Extract the (x, y) coordinate from the center of the cell holding the provided text.  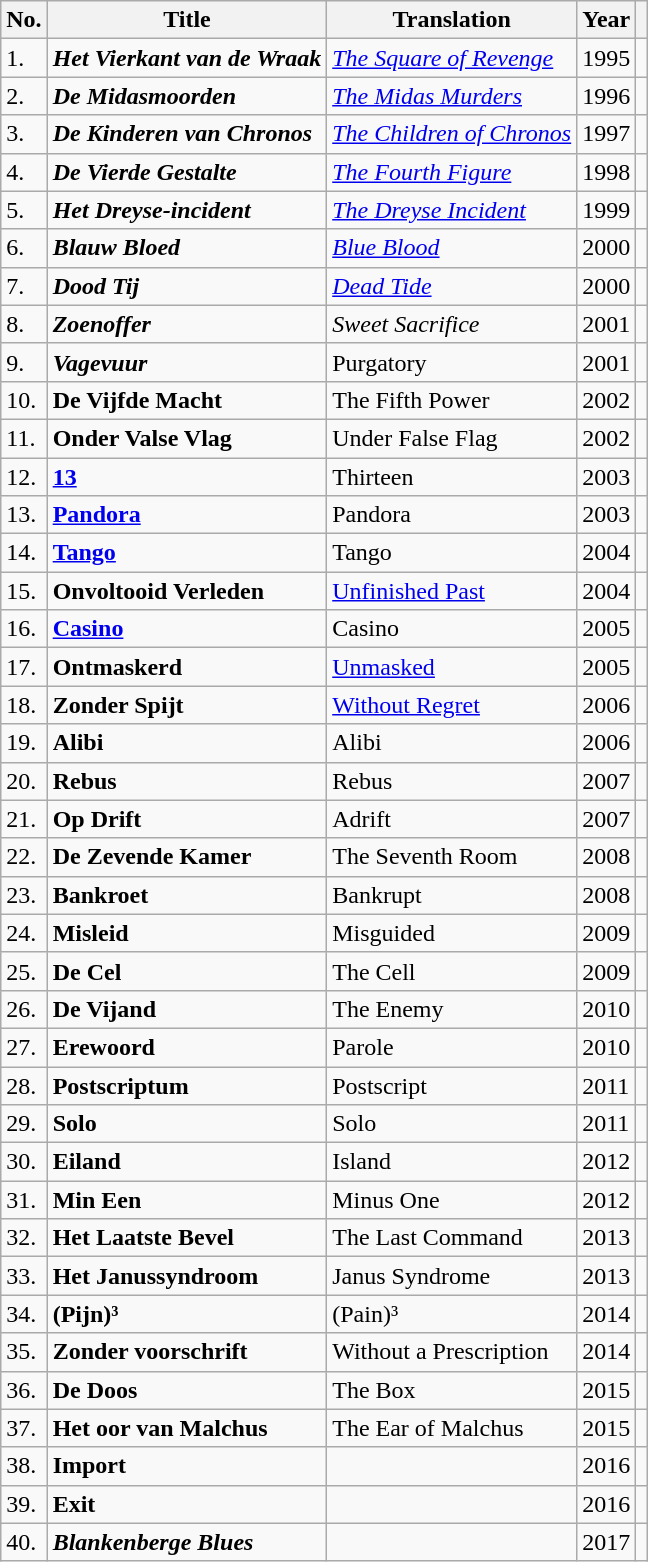
30. (24, 1162)
40. (24, 1542)
Unmasked (452, 667)
De Vierde Gestalte (187, 172)
No. (24, 20)
33. (24, 1276)
14. (24, 553)
4. (24, 172)
11. (24, 438)
Onder Valse Vlag (187, 438)
Postscript (452, 1085)
Bankrupt (452, 895)
Ontmaskerd (187, 667)
De Kinderen van Chronos (187, 134)
The Children of Chronos (452, 134)
1997 (606, 134)
Unfinished Past (452, 591)
Misguided (452, 933)
3. (24, 134)
22. (24, 857)
1998 (606, 172)
Het Laatste Bevel (187, 1238)
Adrift (452, 819)
10. (24, 400)
1996 (606, 96)
Without Regret (452, 705)
37. (24, 1428)
The Enemy (452, 1009)
Minus One (452, 1200)
De Doos (187, 1390)
The Fifth Power (452, 400)
Thirteen (452, 477)
Op Drift (187, 819)
Without a Prescription (452, 1352)
De Vijfde Macht (187, 400)
Het oor van Malchus (187, 1428)
2017 (606, 1542)
20. (24, 781)
The Square of Revenge (452, 58)
The Ear of Malchus (452, 1428)
De Cel (187, 971)
(Pijn)³ (187, 1314)
Min Een (187, 1200)
The Seventh Room (452, 857)
1999 (606, 210)
Year (606, 20)
9. (24, 362)
21. (24, 819)
Het Dreyse-incident (187, 210)
The Last Command (452, 1238)
15. (24, 591)
39. (24, 1504)
Dead Tide (452, 286)
Janus Syndrome (452, 1276)
6. (24, 248)
Zonder voorschrift (187, 1352)
25. (24, 971)
7. (24, 286)
26. (24, 1009)
Import (187, 1466)
Misleid (187, 933)
5. (24, 210)
Sweet Sacrifice (452, 324)
Island (452, 1162)
8. (24, 324)
1. (24, 58)
Under False Flag (452, 438)
The Fourth Figure (452, 172)
27. (24, 1047)
The Box (452, 1390)
Zoenoffer (187, 324)
Parole (452, 1047)
Blauw Bloed (187, 248)
Exit (187, 1504)
19. (24, 743)
Blankenberge Blues (187, 1542)
De Vijand (187, 1009)
1995 (606, 58)
Erewoord (187, 1047)
16. (24, 629)
13. (24, 515)
Dood Tij (187, 286)
Vagevuur (187, 362)
Zonder Spijt (187, 705)
De Zevende Kamer (187, 857)
13 (187, 477)
34. (24, 1314)
The Cell (452, 971)
23. (24, 895)
Het Janussyndroom (187, 1276)
Onvoltooid Verleden (187, 591)
38. (24, 1466)
24. (24, 933)
Eiland (187, 1162)
Bankroet (187, 895)
Postscriptum (187, 1085)
The Dreyse Incident (452, 210)
2. (24, 96)
12. (24, 477)
32. (24, 1238)
Title (187, 20)
18. (24, 705)
Translation (452, 20)
29. (24, 1124)
Blue Blood (452, 248)
Purgatory (452, 362)
17. (24, 667)
36. (24, 1390)
The Midas Murders (452, 96)
31. (24, 1200)
Het Vierkant van de Wraak (187, 58)
35. (24, 1352)
(Pain)³ (452, 1314)
28. (24, 1085)
De Midasmoorden (187, 96)
